Find where the given text appears and provide that cell's center as (x, y) coordinate. 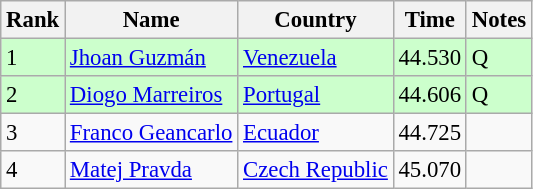
4 (33, 170)
Rank (33, 20)
Portugal (316, 95)
1 (33, 58)
Country (316, 20)
45.070 (430, 170)
Name (152, 20)
Time (430, 20)
3 (33, 133)
Ecuador (316, 133)
44.530 (430, 58)
Matej Pravda (152, 170)
Venezuela (316, 58)
2 (33, 95)
Franco Geancarlo (152, 133)
Notes (498, 20)
Diogo Marreiros (152, 95)
Jhoan Guzmán (152, 58)
Czech Republic (316, 170)
44.606 (430, 95)
44.725 (430, 133)
